Return [X, Y] of the center of cell containing provided text 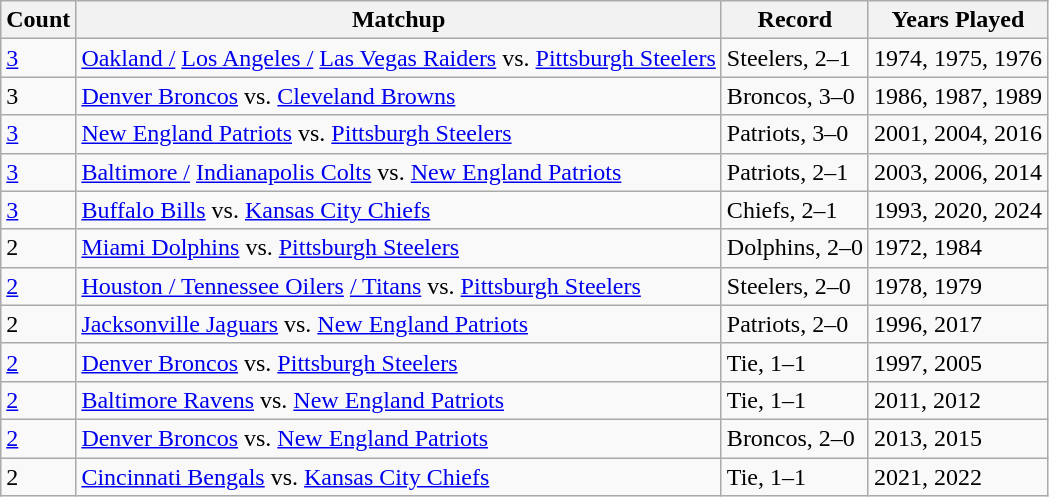
Baltimore Ravens vs. New England Patriots [398, 400]
Dolphins, 2–0 [794, 248]
2003, 2006, 2014 [958, 172]
New England Patriots vs. Pittsburgh Steelers [398, 134]
1974, 1975, 1976 [958, 58]
Oakland / Los Angeles / Las Vegas Raiders vs. Pittsburgh Steelers [398, 58]
1997, 2005 [958, 362]
1986, 1987, 1989 [958, 96]
Denver Broncos vs. New England Patriots [398, 438]
Steelers, 2–0 [794, 286]
Matchup [398, 20]
Buffalo Bills vs. Kansas City Chiefs [398, 210]
Chiefs, 2–1 [794, 210]
Patriots, 3–0 [794, 134]
Broncos, 2–0 [794, 438]
Patriots, 2–0 [794, 324]
2011, 2012 [958, 400]
Record [794, 20]
Jacksonville Jaguars vs. New England Patriots [398, 324]
Miami Dolphins vs. Pittsburgh Steelers [398, 248]
Baltimore / Indianapolis Colts vs. New England Patriots [398, 172]
1993, 2020, 2024 [958, 210]
2021, 2022 [958, 477]
Count [38, 20]
2001, 2004, 2016 [958, 134]
1978, 1979 [958, 286]
Cincinnati Bengals vs. Kansas City Chiefs [398, 477]
Broncos, 3–0 [794, 96]
Years Played [958, 20]
1972, 1984 [958, 248]
Houston / Tennessee Oilers / Titans vs. Pittsburgh Steelers [398, 286]
2013, 2015 [958, 438]
Patriots, 2–1 [794, 172]
Steelers, 2–1 [794, 58]
Denver Broncos vs. Cleveland Browns [398, 96]
Denver Broncos vs. Pittsburgh Steelers [398, 362]
1996, 2017 [958, 324]
